Search for the cell housing the specified text and yield its (X, Y) center coordinate. 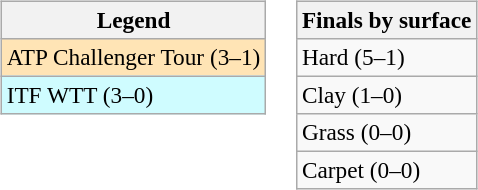
Hard (5–1) (387, 57)
ATP Challenger Tour (3–1) (133, 57)
Carpet (0–0) (387, 171)
Clay (1–0) (387, 95)
ITF WTT (3–0) (133, 95)
Grass (0–0) (387, 133)
Finals by surface (387, 20)
Legend (133, 20)
